Pinpoint the cell where the given text exists, returning its [x, y] midpoint coordinate. 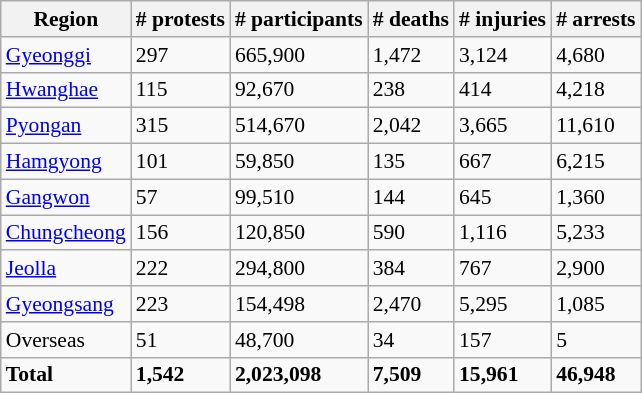
1,360 [596, 197]
2,023,098 [299, 375]
120,850 [299, 233]
5,233 [596, 233]
Hwanghae [66, 90]
Hamgyong [66, 162]
Jeolla [66, 269]
665,900 [299, 55]
34 [411, 340]
101 [180, 162]
Gyeonggi [66, 55]
2,900 [596, 269]
297 [180, 55]
2,470 [411, 304]
# deaths [411, 19]
157 [502, 340]
Gangwon [66, 197]
315 [180, 126]
667 [502, 162]
384 [411, 269]
57 [180, 197]
92,670 [299, 90]
48,700 [299, 340]
# injuries [502, 19]
11,610 [596, 126]
Region [66, 19]
1,116 [502, 233]
Pyongan [66, 126]
5,295 [502, 304]
4,680 [596, 55]
Chungcheong [66, 233]
3,665 [502, 126]
115 [180, 90]
1,085 [596, 304]
46,948 [596, 375]
# arrests [596, 19]
767 [502, 269]
15,961 [502, 375]
1,472 [411, 55]
590 [411, 233]
6,215 [596, 162]
2,042 [411, 126]
294,800 [299, 269]
Gyeongsang [66, 304]
4,218 [596, 90]
154,498 [299, 304]
Overseas [66, 340]
144 [411, 197]
99,510 [299, 197]
5 [596, 340]
Total [66, 375]
514,670 [299, 126]
135 [411, 162]
1,542 [180, 375]
3,124 [502, 55]
156 [180, 233]
# protests [180, 19]
414 [502, 90]
59,850 [299, 162]
# participants [299, 19]
222 [180, 269]
238 [411, 90]
645 [502, 197]
7,509 [411, 375]
51 [180, 340]
223 [180, 304]
